From the cell containing the given text, extract its center point as (x, y) coordinate. 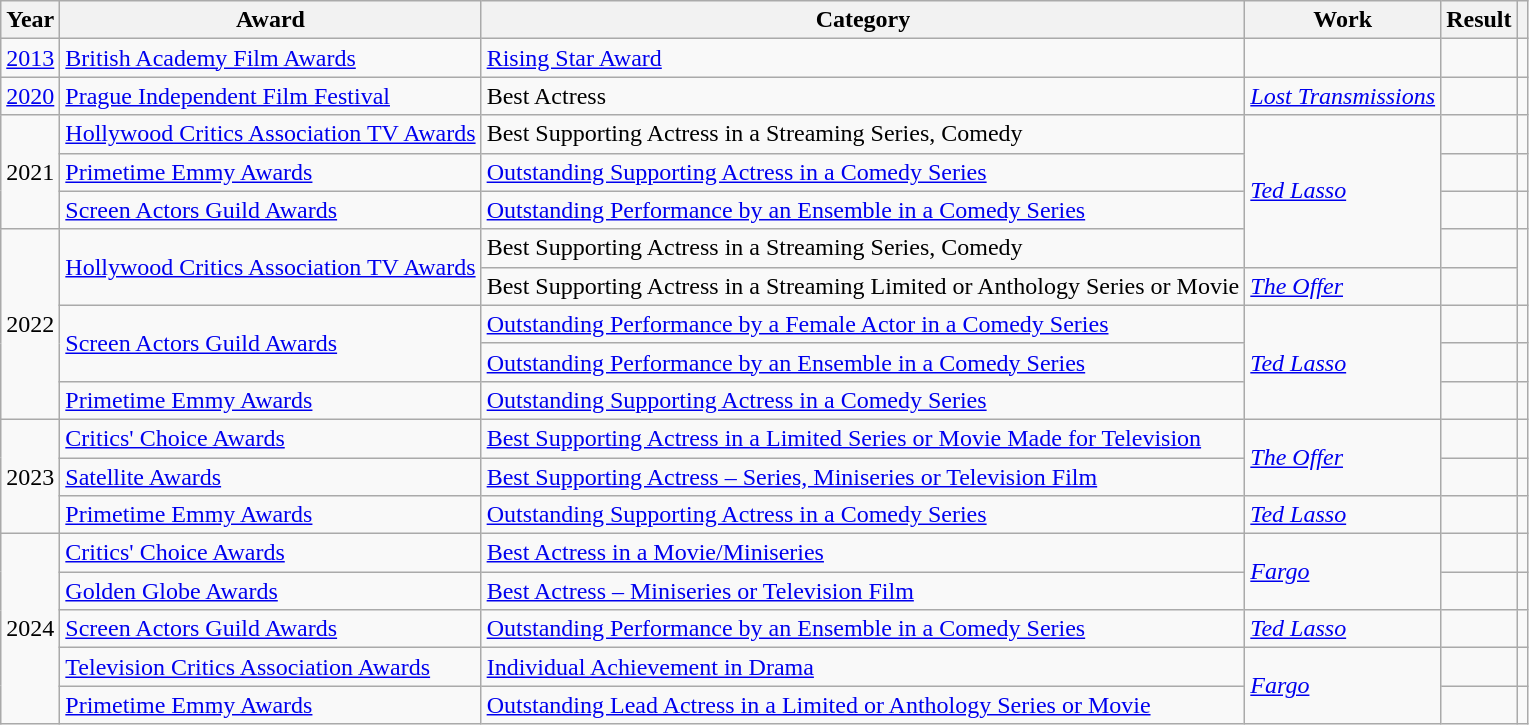
British Academy Film Awards (270, 58)
Television Critics Association Awards (270, 667)
Best Supporting Actress in a Limited Series or Movie Made for Television (863, 438)
Lost Transmissions (1343, 96)
2024 (30, 629)
2013 (30, 58)
Best Actress (863, 96)
Result (1479, 20)
Rising Star Award (863, 58)
Golden Globe Awards (270, 591)
Satellite Awards (270, 477)
Best Actress – Miniseries or Television Film (863, 591)
Category (863, 20)
Outstanding Lead Actress in a Limited or Anthology Series or Movie (863, 705)
Outstanding Performance by a Female Actor in a Comedy Series (863, 324)
Best Actress in a Movie/Miniseries (863, 553)
Best Supporting Actress – Series, Miniseries or Television Film (863, 477)
Best Supporting Actress in a Streaming Limited or Anthology Series or Movie (863, 286)
2020 (30, 96)
2022 (30, 324)
Year (30, 20)
Work (1343, 20)
Individual Achievement in Drama (863, 667)
Prague Independent Film Festival (270, 96)
2023 (30, 476)
2021 (30, 172)
Award (270, 20)
